Locate the cell with the specified text and output its [x, y] center coordinate. 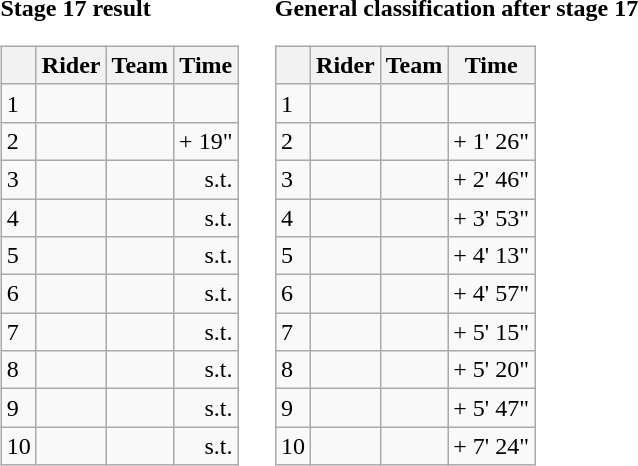
+ 4' 57" [492, 294]
+ 5' 20" [492, 370]
+ 5' 15" [492, 332]
+ 4' 13" [492, 256]
+ 7' 24" [492, 446]
+ 1' 26" [492, 141]
+ 5' 47" [492, 408]
+ 3' 53" [492, 217]
+ 19" [206, 141]
+ 2' 46" [492, 179]
